From the cell containing the given text, extract its center point as (X, Y) coordinate. 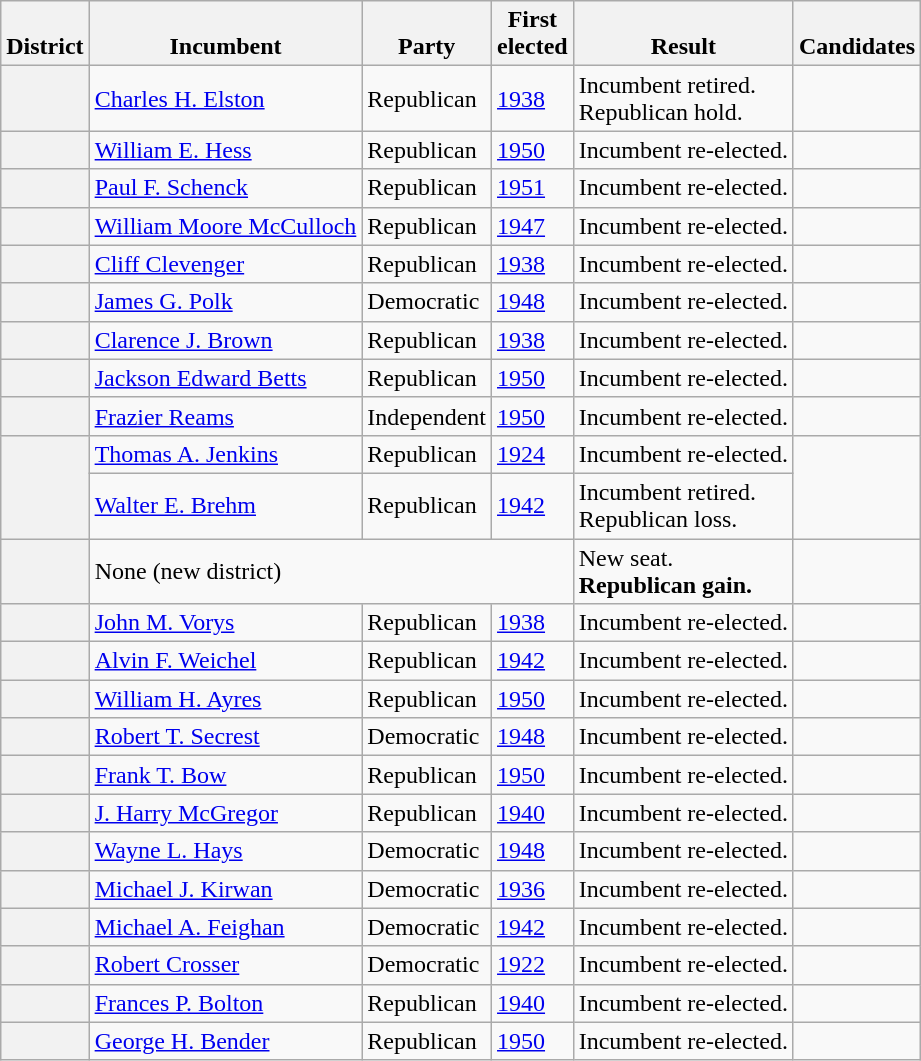
1947 (533, 226)
Party (427, 34)
Frank T. Bow (226, 775)
District (45, 34)
Independent (427, 416)
John M. Vorys (226, 623)
Charles H. Elston (226, 98)
Jackson Edward Betts (226, 378)
Walter E. Brehm (226, 506)
William E. Hess (226, 150)
J. Harry McGregor (226, 813)
Frances P. Bolton (226, 1003)
George H. Bender (226, 1041)
1924 (533, 454)
Thomas A. Jenkins (226, 454)
Paul F. Schenck (226, 188)
1936 (533, 889)
Wayne L. Hays (226, 851)
New seat.Republican gain. (683, 570)
Alvin F. Weichel (226, 661)
Frazier Reams (226, 416)
James G. Polk (226, 302)
Result (683, 34)
Robert T. Secrest (226, 737)
Incumbent retired.Republican loss. (683, 506)
Clarence J. Brown (226, 340)
1951 (533, 188)
Robert Crosser (226, 965)
Incumbent (226, 34)
William Moore McCulloch (226, 226)
Michael J. Kirwan (226, 889)
Cliff Clevenger (226, 264)
Incumbent retired.Republican hold. (683, 98)
Firstelected (533, 34)
1922 (533, 965)
Candidates (856, 34)
Michael A. Feighan (226, 927)
None (new district) (331, 570)
William H. Ayres (226, 699)
